For the text-containing cell, return its midpoint in (x, y) coordinate format. 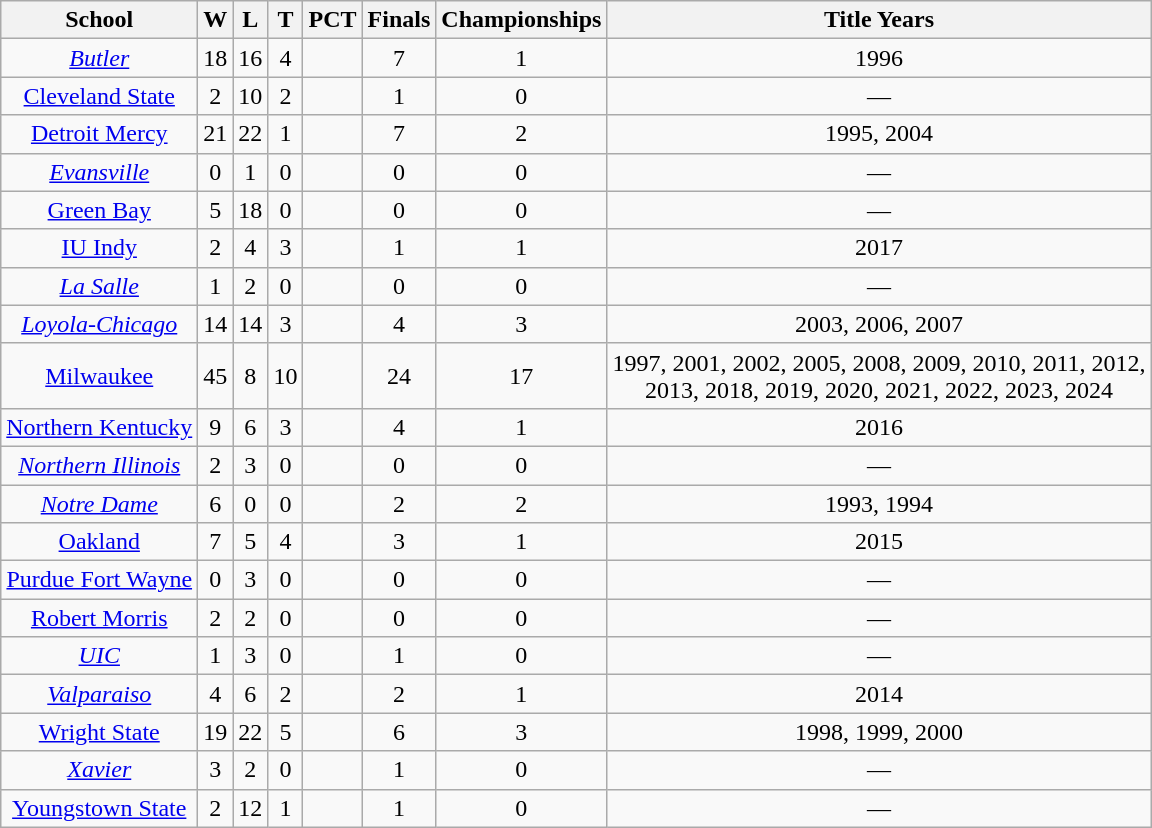
2014 (879, 694)
Butler (100, 58)
Cleveland State (100, 96)
16 (250, 58)
Northern Kentucky (100, 427)
Green Bay (100, 210)
19 (216, 732)
School (100, 20)
1996 (879, 58)
UIC (100, 656)
Title Years (879, 20)
1997, 2001, 2002, 2005, 2008, 2009, 2010, 2011, 2012,2013, 2018, 2019, 2020, 2021, 2022, 2023, 2024 (879, 376)
Notre Dame (100, 503)
1998, 1999, 2000 (879, 732)
PCT (332, 20)
Northern Illinois (100, 465)
1993, 1994 (879, 503)
L (250, 20)
2017 (879, 248)
Valparaiso (100, 694)
21 (216, 134)
Purdue Fort Wayne (100, 580)
24 (399, 376)
17 (522, 376)
Championships (522, 20)
Xavier (100, 770)
45 (216, 376)
8 (250, 376)
Robert Morris (100, 618)
2003, 2006, 2007 (879, 324)
W (216, 20)
Detroit Mercy (100, 134)
La Salle (100, 286)
Milwaukee (100, 376)
12 (250, 808)
Youngstown State (100, 808)
Finals (399, 20)
9 (216, 427)
1995, 2004 (879, 134)
Loyola-Chicago (100, 324)
Wright State (100, 732)
2015 (879, 542)
T (286, 20)
Oakland (100, 542)
2016 (879, 427)
IU Indy (100, 248)
Evansville (100, 172)
